Locate the cell with the specified text and output its [X, Y] center coordinate. 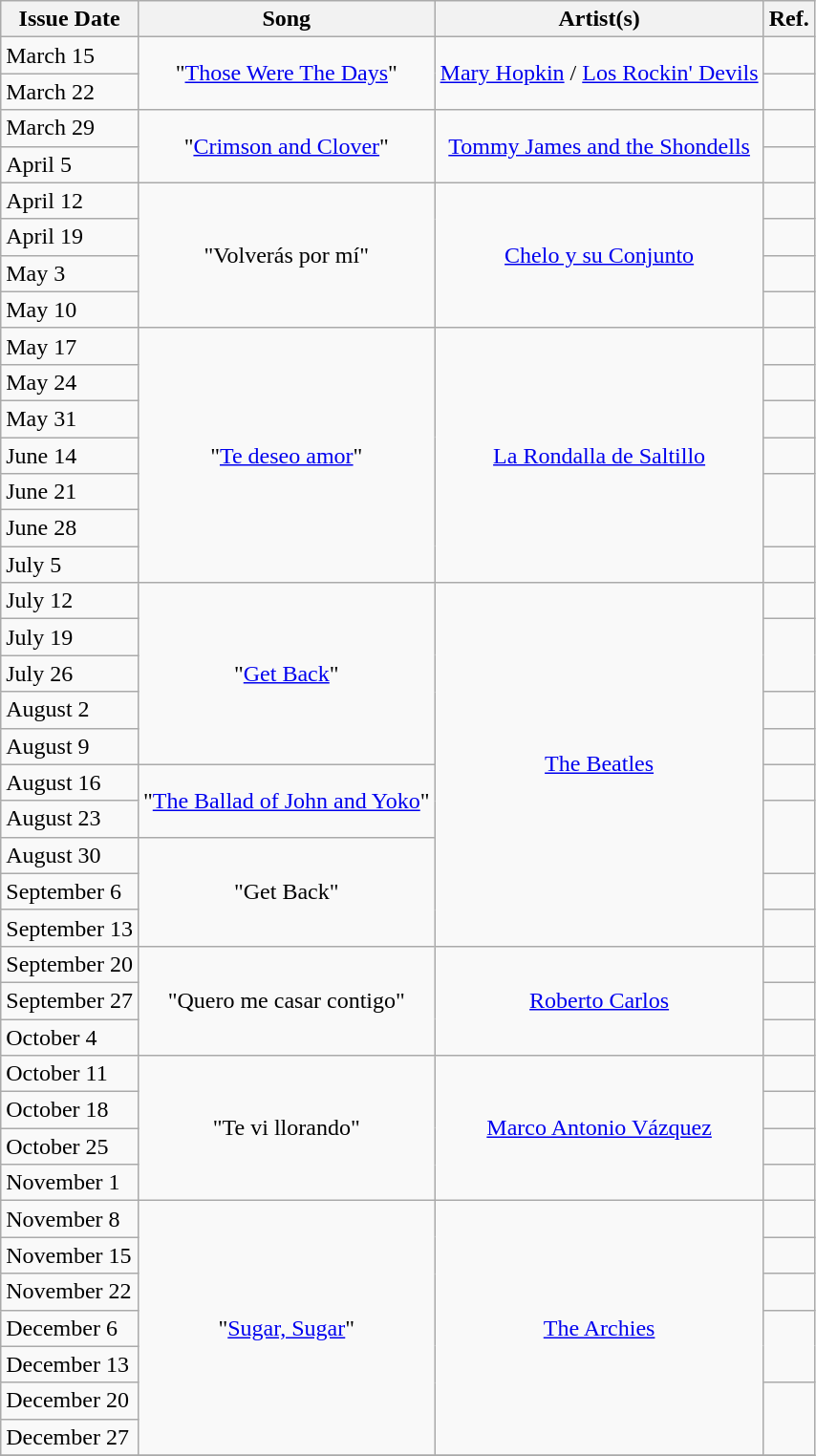
November 15 [70, 1255]
October 18 [70, 1110]
March 15 [70, 55]
The Archies [599, 1328]
December 13 [70, 1364]
"Te deseo amor" [287, 455]
Tommy James and the Shondells [599, 146]
Song [287, 19]
November 22 [70, 1292]
December 27 [70, 1437]
May 31 [70, 418]
August 2 [70, 710]
La Rondalla de Saltillo [599, 455]
July 19 [70, 637]
June 14 [70, 456]
April 12 [70, 201]
March 22 [70, 92]
September 20 [70, 964]
August 9 [70, 746]
November 8 [70, 1219]
July 26 [70, 674]
Mary Hopkin / Los Rockin' Devils [599, 74]
October 11 [70, 1074]
August 23 [70, 819]
October 4 [70, 1037]
"Sugar, Sugar" [287, 1328]
May 24 [70, 382]
Chelo y su Conjunto [599, 255]
"Those Were The Days" [287, 74]
May 17 [70, 346]
July 12 [70, 601]
September 13 [70, 928]
September 27 [70, 1000]
"Quero me casar contigo" [287, 1000]
September 6 [70, 891]
March 29 [70, 128]
December 6 [70, 1328]
May 10 [70, 310]
November 1 [70, 1183]
"Te vi llorando" [287, 1128]
Marco Antonio Vázquez [599, 1128]
December 20 [70, 1401]
April 19 [70, 237]
April 5 [70, 164]
June 28 [70, 528]
July 5 [70, 565]
Artist(s) [599, 19]
August 30 [70, 855]
August 16 [70, 782]
"The Ballad of John and Yoko" [287, 801]
May 3 [70, 273]
Issue Date [70, 19]
Ref. [789, 19]
June 21 [70, 492]
The Beatles [599, 764]
October 25 [70, 1146]
"Crimson and Clover" [287, 146]
"Volverás por mí" [287, 255]
Roberto Carlos [599, 1000]
